Return the [x, y] coordinate for the center point of the cell that contains the specified text.  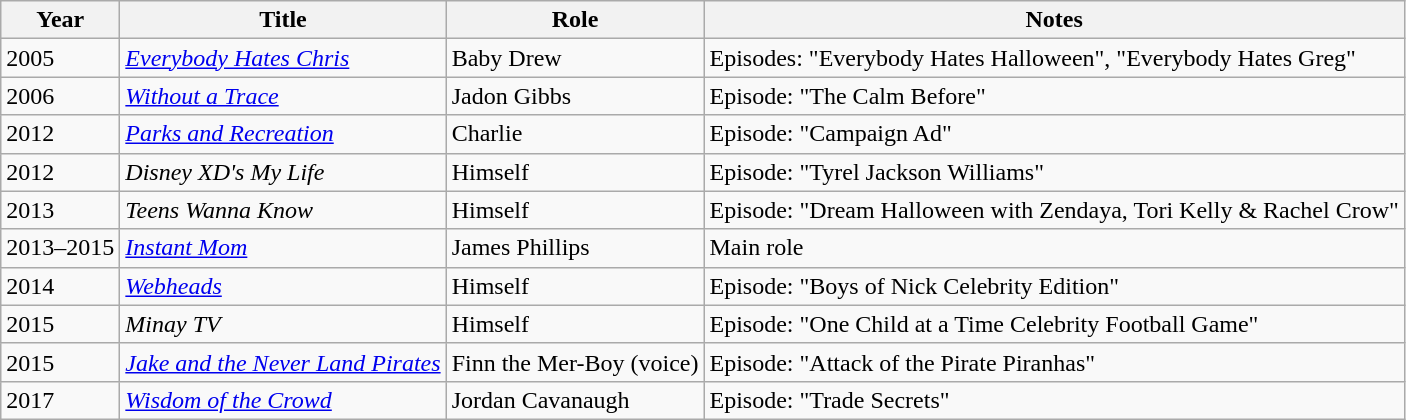
Teens Wanna Know [283, 210]
Jadon Gibbs [575, 96]
Episode: "One Child at a Time Celebrity Football Game" [1054, 324]
James Phillips [575, 248]
Episode: "Tyrel Jackson Williams" [1054, 172]
2005 [60, 58]
Year [60, 20]
Jake and the Never Land Pirates [283, 362]
Episode: "Boys of Nick Celebrity Edition" [1054, 286]
2013–2015 [60, 248]
Wisdom of the Crowd [283, 400]
Baby Drew [575, 58]
Webheads [283, 286]
Episode: "Dream Halloween with Zendaya, Tori Kelly & Rachel Crow" [1054, 210]
Episode: "Campaign Ad" [1054, 134]
Instant Mom [283, 248]
Episode: "Trade Secrets" [1054, 400]
Episode: "The Calm Before" [1054, 96]
Without a Trace [283, 96]
Title [283, 20]
2006 [60, 96]
Jordan Cavanaugh [575, 400]
Finn the Mer-Boy (voice) [575, 362]
Episode: "Attack of the Pirate Piranhas" [1054, 362]
Episodes: "Everybody Hates Halloween", "Everybody Hates Greg" [1054, 58]
Disney XD's My Life [283, 172]
2014 [60, 286]
2017 [60, 400]
Parks and Recreation [283, 134]
Charlie [575, 134]
Everybody Hates Chris [283, 58]
Role [575, 20]
Minay TV [283, 324]
2013 [60, 210]
Main role [1054, 248]
Notes [1054, 20]
